Return (X, Y) of the center of cell containing provided text 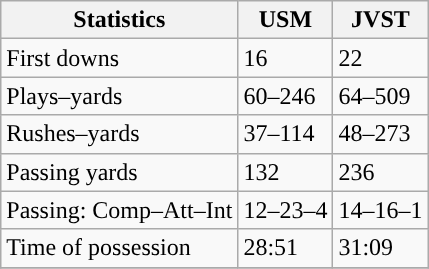
Plays–yards (120, 96)
Rushes–yards (120, 134)
60–246 (286, 96)
64–509 (380, 96)
14–16–1 (380, 210)
JVST (380, 20)
28:51 (286, 248)
Passing: Comp–Att–Int (120, 210)
Statistics (120, 20)
Passing yards (120, 172)
Time of possession (120, 248)
48–273 (380, 134)
236 (380, 172)
USM (286, 20)
First downs (120, 58)
12–23–4 (286, 210)
31:09 (380, 248)
37–114 (286, 134)
16 (286, 58)
22 (380, 58)
132 (286, 172)
